Extract the [x, y] coordinate from the center of the cell holding the provided text.  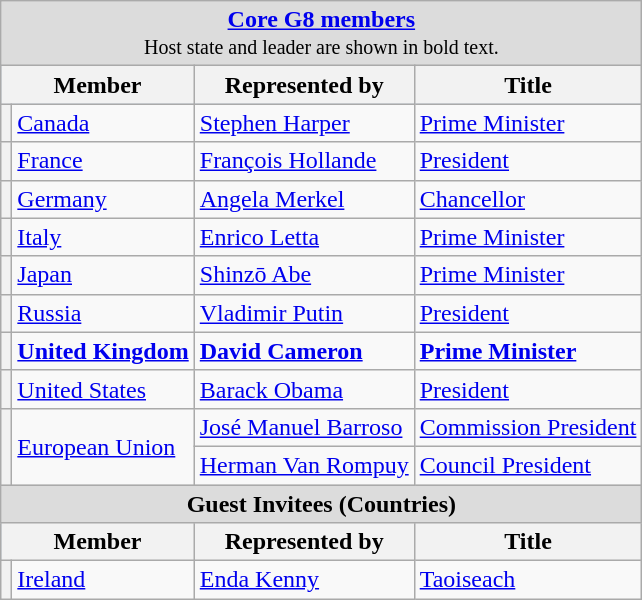
Canada [103, 123]
Germany [103, 199]
Chancellor [528, 199]
France [103, 161]
Core G8 membersHost state and leader are shown in bold text. [322, 34]
François Hollande [304, 161]
Angela Merkel [304, 199]
Japan [103, 275]
Herman Van Rompuy [304, 465]
Enda Kenny [304, 580]
Enrico Letta [304, 237]
José Manuel Barroso [304, 427]
Stephen Harper [304, 123]
Taoiseach [528, 580]
Italy [103, 237]
Shinzō Abe [304, 275]
Russia [103, 313]
Guest Invitees (Countries) [322, 503]
European Union [103, 446]
David Cameron [304, 351]
Barack Obama [304, 389]
Ireland [103, 580]
Commission President [528, 427]
Council President [528, 465]
Vladimir Putin [304, 313]
United Kingdom [103, 351]
United States [103, 389]
